Return the [x, y] coordinate for the center point of the cell that contains the specified text.  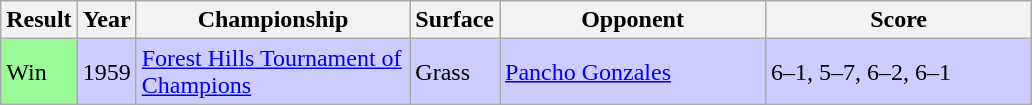
Result [39, 20]
Win [39, 72]
Opponent [633, 20]
Pancho Gonzales [633, 72]
Surface [455, 20]
Grass [455, 72]
6–1, 5–7, 6–2, 6–1 [899, 72]
Championship [273, 20]
1959 [106, 72]
Year [106, 20]
Forest Hills Tournament of Champions [273, 72]
Score [899, 20]
